Extract the [x, y] coordinate from the center of the cell holding the provided text.  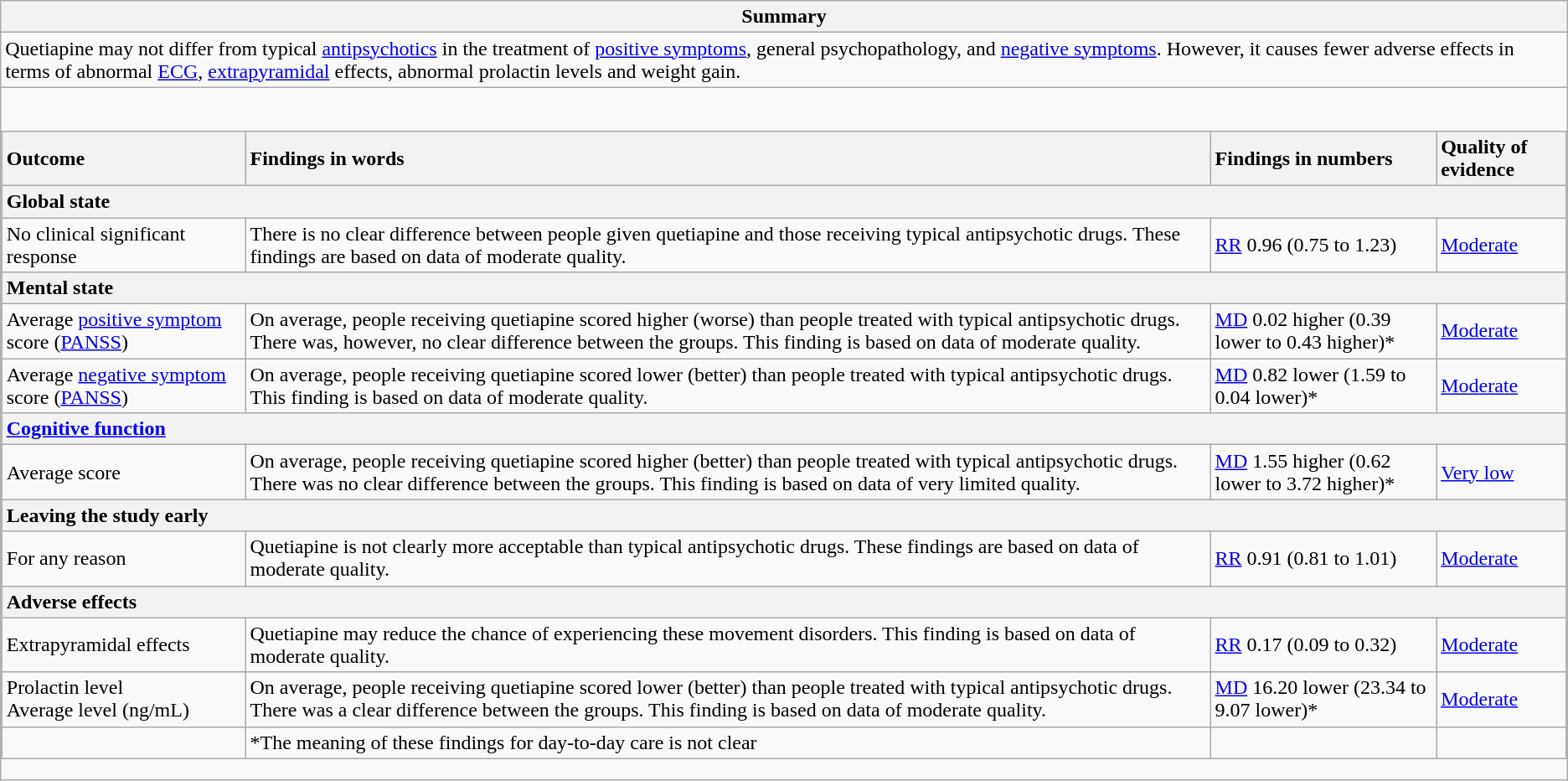
Prolactin levelAverage level (ng/mL) [124, 699]
RR 0.96 (0.75 to 1.23) [1323, 245]
Quetiapine is not clearly more acceptable than typical antipsychotic drugs. These findings are based on data of moderate quality. [728, 558]
Findings in words [728, 158]
MD 16.20 lower (23.34 to 9.07 lower)* [1323, 699]
Average score [124, 473]
Quetiapine may reduce the chance of experiencing these movement disorders. This finding is based on data of moderate quality. [728, 645]
Average positive symptom score (PANSS) [124, 332]
Quality of evidence [1501, 158]
Mental state [784, 288]
MD 0.02 higher (0.39 lower to 0.43 higher)* [1323, 332]
Average negative symptom score (PANSS) [124, 385]
Very low [1501, 473]
Extrapyramidal effects [124, 645]
MD 0.82 lower (1.59 to 0.04 lower)* [1323, 385]
Adverse effects [784, 602]
*The meaning of these findings for day-to-day care is not clear [728, 742]
Outcome [124, 158]
MD 1.55 higher (0.62 lower to 3.72 higher)* [1323, 473]
Cognitive function [784, 429]
RR 0.17 (0.09 to 0.32) [1323, 645]
Leaving the study early [784, 515]
Findings in numbers [1323, 158]
Global state [784, 201]
For any reason [124, 558]
No clinical significant response [124, 245]
RR 0.91 (0.81 to 1.01) [1323, 558]
Summary [784, 17]
